Output the [X, Y] coordinate of the center of the cell containing the given text.  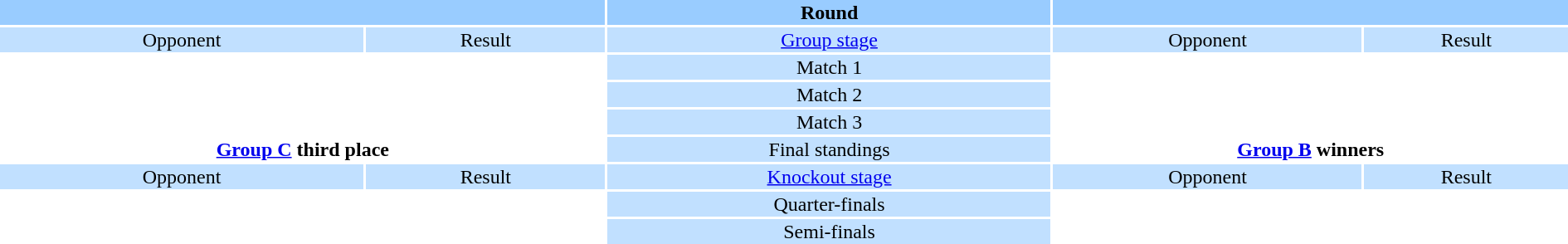
Group stage [830, 40]
Round [830, 12]
Final standings [830, 149]
Match 3 [830, 122]
Match 2 [830, 95]
Quarter-finals [830, 204]
Match 1 [830, 67]
Knockout stage [830, 177]
Group B winners [1311, 149]
Group C third place [303, 149]
Semi-finals [830, 232]
